Provide the [x, y] coordinate of the cell's center where the given text is located.  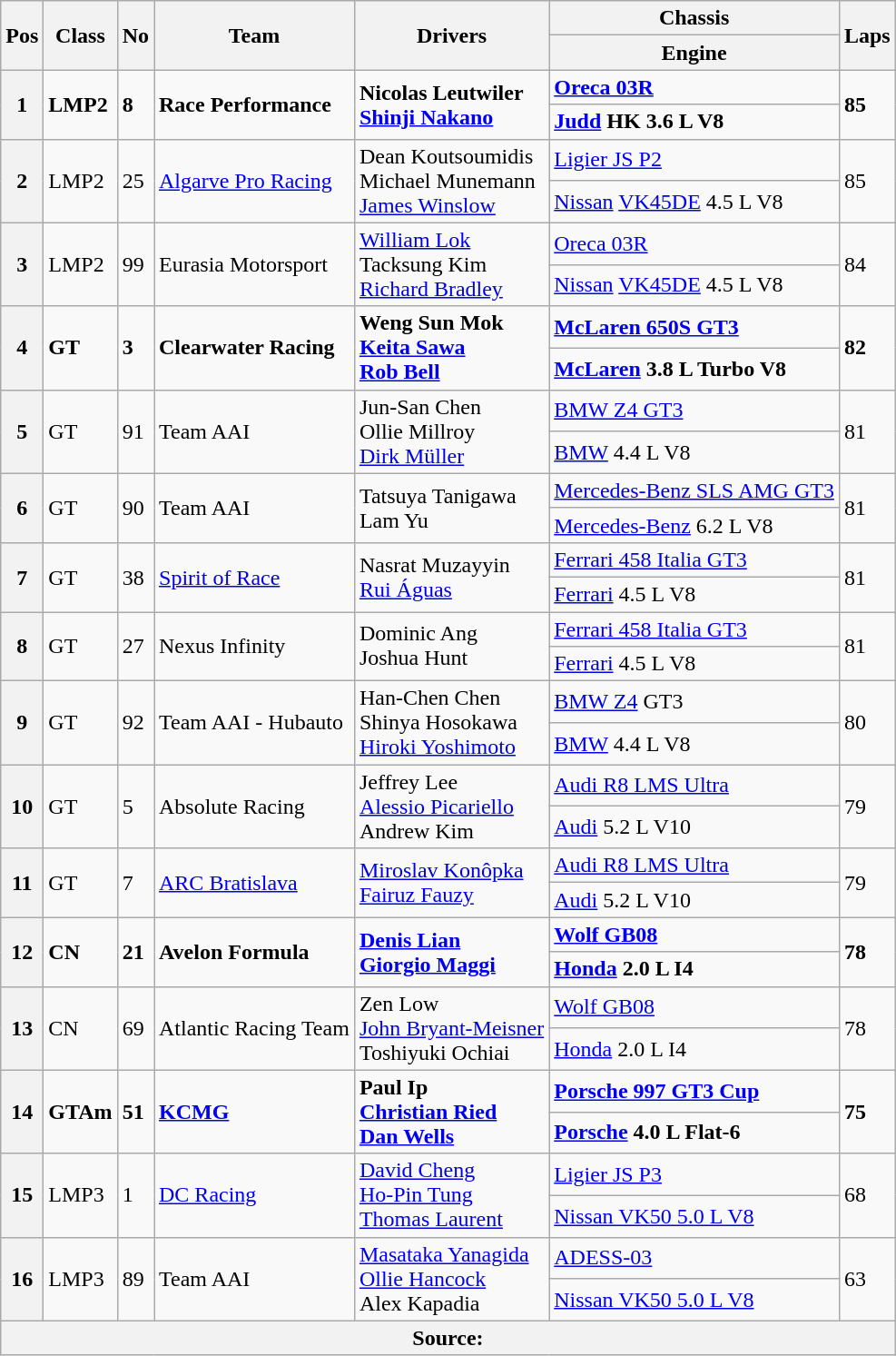
Spirit of Race [254, 577]
Zen Low John Bryant-Meisner Toshiyuki Ochiai [451, 1028]
Team AAI - Hubauto [254, 723]
2 [22, 181]
68 [867, 1195]
38 [135, 577]
David Cheng Ho-Pin Tung Thomas Laurent [451, 1195]
Avelon Formula [254, 952]
92 [135, 723]
Denis Lian Giorgio Maggi [451, 952]
No [135, 35]
Class [80, 35]
Laps [867, 35]
GTAm [80, 1112]
Engine [694, 53]
William Lok Tacksung Kim Richard Bradley [451, 264]
12 [22, 952]
Miroslav Konôpka Fairuz Fauzy [451, 883]
90 [135, 508]
Jun-San Chen Ollie Millroy Dirk Müller [451, 431]
63 [867, 1279]
51 [135, 1112]
27 [135, 647]
89 [135, 1279]
25 [135, 181]
21 [135, 952]
ARC Bratislava [254, 883]
Absolute Racing [254, 807]
Nicolas Leutwiler Shinji Nakano [451, 104]
Weng Sun Mok Keita Sawa Rob Bell [451, 348]
DC Racing [254, 1195]
82 [867, 348]
Drivers [451, 35]
Dean Koutsoumidis Michael Munemann James Winslow [451, 181]
Tatsuya Tanigawa Lam Yu [451, 508]
16 [22, 1279]
McLaren 3.8 L Turbo V8 [694, 369]
Ligier JS P3 [694, 1174]
Mercedes-Benz SLS AMG GT3 [694, 490]
Team [254, 35]
Ligier JS P2 [694, 160]
6 [22, 508]
Nexus Infinity [254, 647]
Mercedes-Benz 6.2 L V8 [694, 525]
10 [22, 807]
Porsche 4.0 L Flat-6 [694, 1133]
Dominic Ang Joshua Hunt [451, 647]
Race Performance [254, 104]
Clearwater Racing [254, 348]
McLaren 650S GT3 [694, 327]
84 [867, 264]
9 [22, 723]
Chassis [694, 18]
Pos [22, 35]
Nasrat Muzayyin Rui Águas [451, 577]
Algarve Pro Racing [254, 181]
ADESS-03 [694, 1258]
75 [867, 1112]
Porsche 997 GT3 Cup [694, 1091]
4 [22, 348]
Source: [448, 1338]
69 [135, 1028]
15 [22, 1195]
Atlantic Racing Team [254, 1028]
13 [22, 1028]
Han-Chen Chen Shinya Hosokawa Hiroki Yoshimoto [451, 723]
Masataka Yanagida Ollie Hancock Alex Kapadia [451, 1279]
Judd HK 3.6 L V8 [694, 122]
91 [135, 431]
Eurasia Motorsport [254, 264]
80 [867, 723]
Paul Ip Christian Ried Dan Wells [451, 1112]
11 [22, 883]
Jeffrey Lee Alessio Picariello Andrew Kim [451, 807]
14 [22, 1112]
99 [135, 264]
KCMG [254, 1112]
